From the cell containing the given text, extract its center point as [X, Y] coordinate. 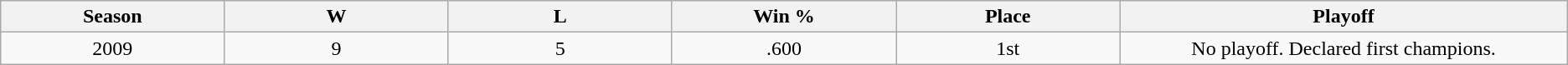
Win % [784, 17]
Season [112, 17]
W [337, 17]
2009 [112, 48]
Place [1008, 17]
L [560, 17]
.600 [784, 48]
No playoff. Declared first champions. [1344, 48]
5 [560, 48]
9 [337, 48]
1st [1008, 48]
Playoff [1344, 17]
